Search for the cell housing the specified text and yield its [X, Y] center coordinate. 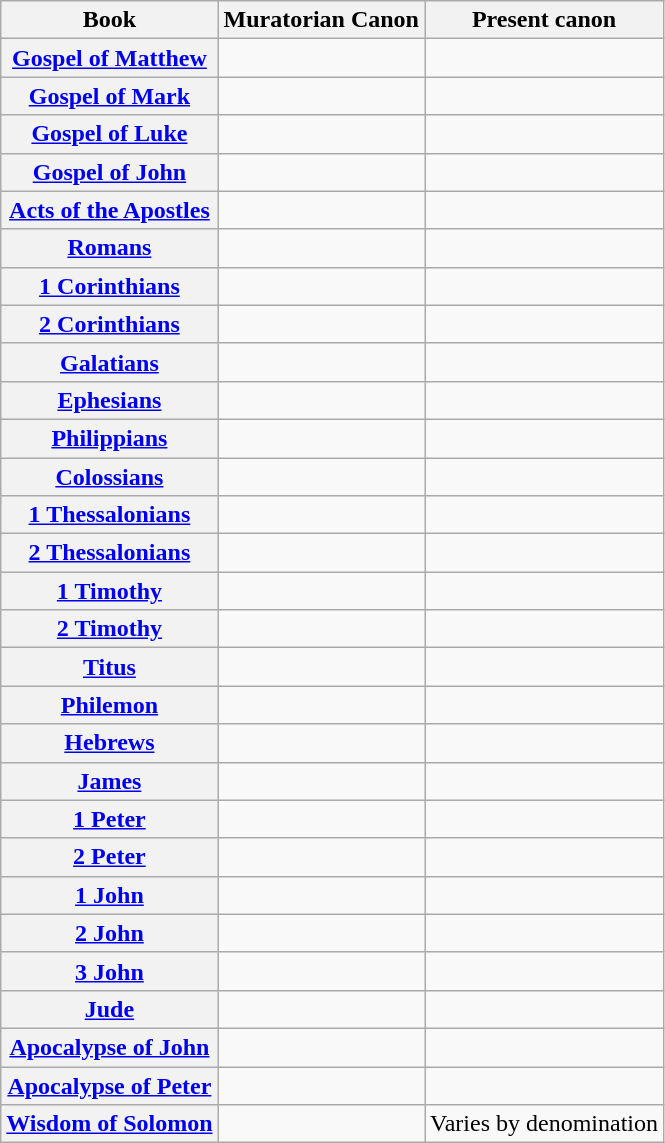
Apocalypse of Peter [110, 1085]
Romans [110, 248]
Gospel of John [110, 172]
James [110, 781]
Ephesians [110, 400]
Galatians [110, 362]
Muratorian Canon [321, 20]
Titus [110, 667]
Varies by denomination [544, 1124]
1 Timothy [110, 591]
3 John [110, 971]
Philippians [110, 438]
Jude [110, 1009]
Colossians [110, 477]
Gospel of Luke [110, 134]
2 John [110, 933]
Gospel of Mark [110, 96]
Acts of the Apostles [110, 210]
2 Peter [110, 857]
1 Thessalonians [110, 515]
1 Peter [110, 819]
Wisdom of Solomon [110, 1124]
Apocalypse of John [110, 1047]
2 Timothy [110, 629]
1 John [110, 895]
Philemon [110, 705]
Present canon [544, 20]
Book [110, 20]
Gospel of Matthew [110, 58]
2 Thessalonians [110, 553]
2 Corinthians [110, 324]
Hebrews [110, 743]
1 Corinthians [110, 286]
